Return the (X, Y) coordinate for the center point of the cell that contains the specified text.  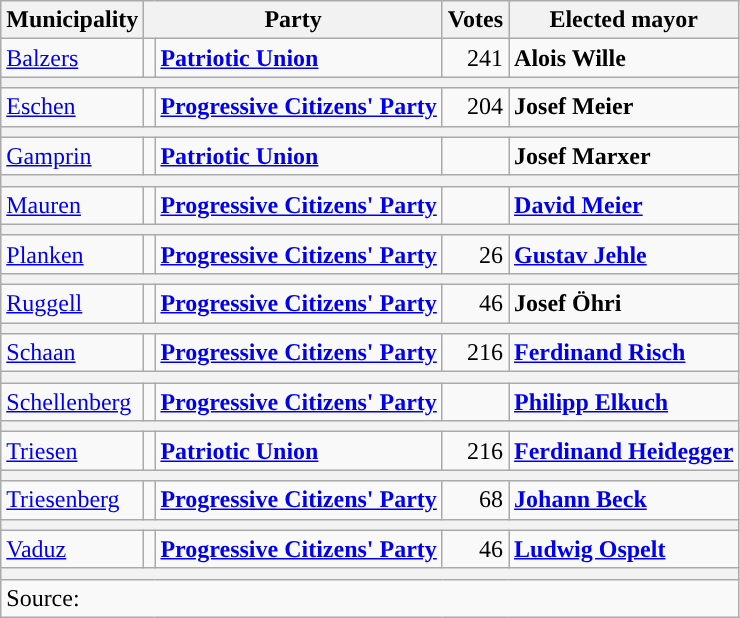
204 (475, 107)
Ludwig Ospelt (624, 549)
Planken (72, 254)
Municipality (72, 20)
Party (293, 20)
David Meier (624, 205)
Johann Beck (624, 500)
Josef Öhri (624, 303)
Ferdinand Risch (624, 353)
Gamprin (72, 156)
Balzers (72, 58)
Gustav Jehle (624, 254)
Vaduz (72, 549)
Schellenberg (72, 402)
Josef Meier (624, 107)
Mauren (72, 205)
Votes (475, 20)
Triesen (72, 451)
68 (475, 500)
Ruggell (72, 303)
Elected mayor (624, 20)
Eschen (72, 107)
Josef Marxer (624, 156)
Schaan (72, 353)
Source: (370, 598)
Ferdinand Heidegger (624, 451)
241 (475, 58)
Triesenberg (72, 500)
Philipp Elkuch (624, 402)
Alois Wille (624, 58)
26 (475, 254)
